Search for the cell housing the specified text and yield its (X, Y) center coordinate. 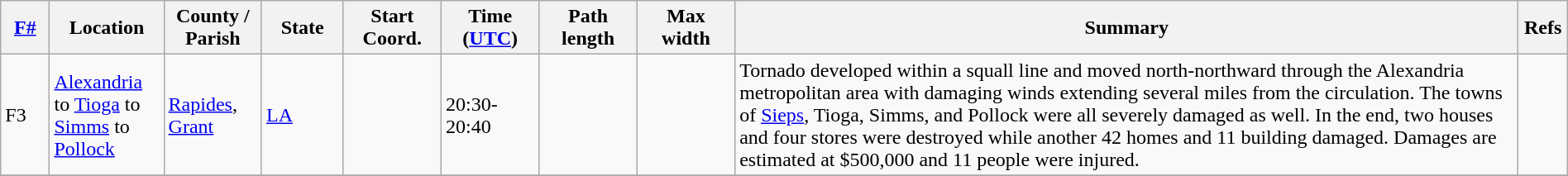
Rapides, Grant (213, 115)
LA (303, 115)
State (303, 28)
Max width (686, 28)
F3 (25, 115)
Time (UTC) (490, 28)
County / Parish (213, 28)
Start Coord. (392, 28)
Alexandria to Tioga to Simms to Pollock (107, 115)
Location (107, 28)
F# (25, 28)
Path length (588, 28)
Refs (1543, 28)
20:30-20:40 (490, 115)
Summary (1126, 28)
